Provide the [x, y] coordinate of the cell's center where the given text is located.  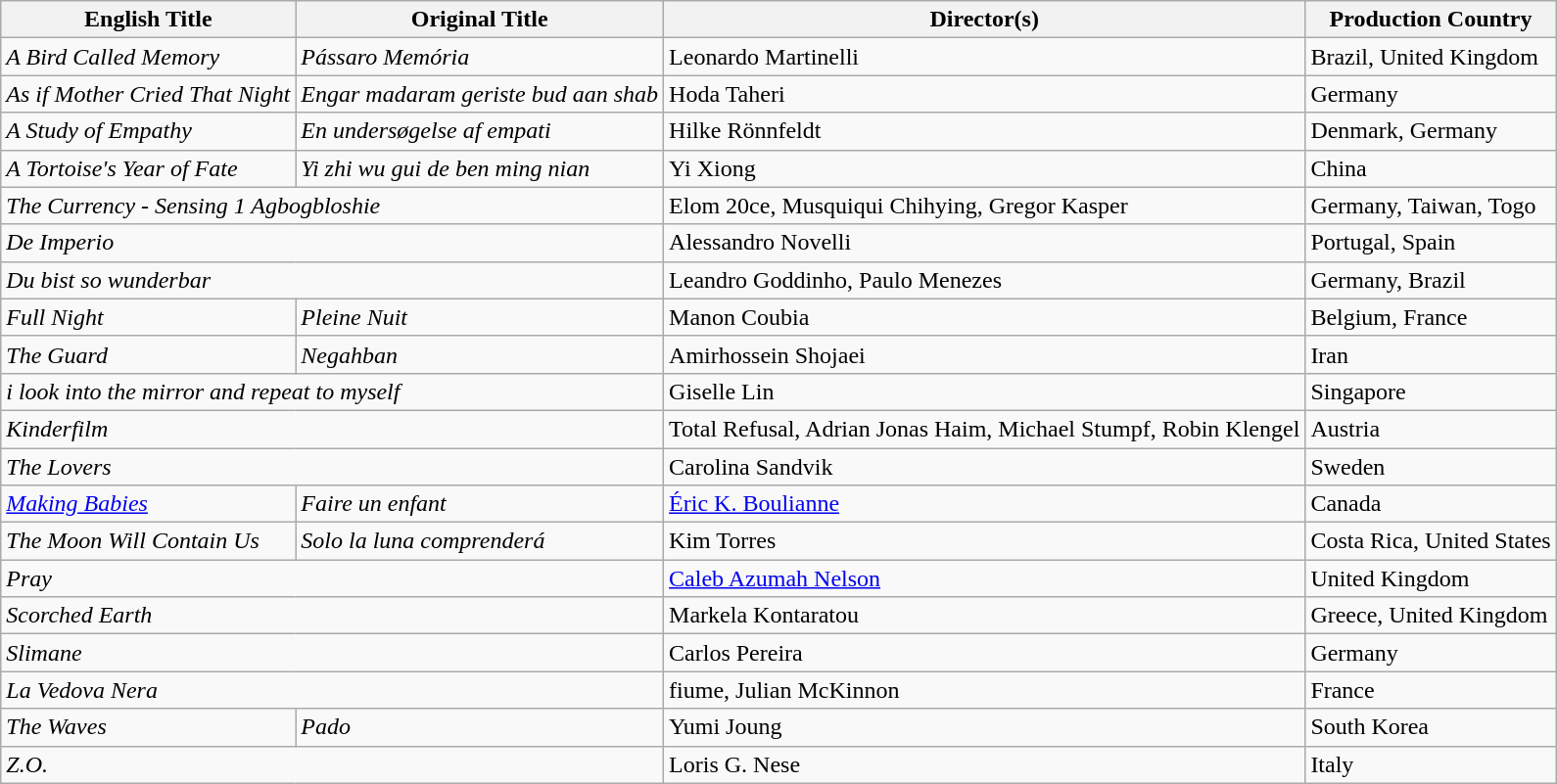
Austria [1431, 429]
Singapore [1431, 392]
Pado [480, 727]
De Imperio [333, 243]
Pray [333, 578]
Germany, Brazil [1431, 280]
Manon Coubia [985, 317]
Amirhossein Shojaei [985, 354]
The Moon Will Contain Us [149, 541]
Hilke Rönnfeldt [985, 131]
Engar madaram geriste bud aan shab [480, 94]
Leandro Goddinho, Paulo Menezes [985, 280]
Solo la luna comprenderá [480, 541]
Faire un enfant [480, 504]
China [1431, 168]
Total Refusal, Adrian Jonas Haim, Michael Stumpf, Robin Klengel [985, 429]
i look into the mirror and repeat to myself [333, 392]
Carlos Pereira [985, 653]
France [1431, 690]
The Guard [149, 354]
Scorched Earth [333, 616]
Brazil, United Kingdom [1431, 57]
Belgium, France [1431, 317]
The Currency - Sensing 1 Agbogbloshie [333, 206]
Portugal, Spain [1431, 243]
Director(s) [985, 20]
Canada [1431, 504]
A Study of Empathy [149, 131]
Pássaro Memória [480, 57]
The Lovers [333, 467]
Carolina Sandvik [985, 467]
The Waves [149, 727]
La Vedova Nera [333, 690]
Pleine Nuit [480, 317]
Yumi Joung [985, 727]
South Korea [1431, 727]
English Title [149, 20]
United Kingdom [1431, 578]
Giselle Lin [985, 392]
Full Night [149, 317]
Production Country [1431, 20]
fiume, Julian McKinnon [985, 690]
En undersøgelse af empati [480, 131]
Du bist so wunderbar [333, 280]
Caleb Azumah Nelson [985, 578]
Kim Torres [985, 541]
Markela Kontaratou [985, 616]
Making Babies [149, 504]
Denmark, Germany [1431, 131]
A Bird Called Memory [149, 57]
Negahban [480, 354]
Éric K. Boulianne [985, 504]
Italy [1431, 764]
Original Title [480, 20]
Hoda Taheri [985, 94]
Greece, United Kingdom [1431, 616]
Alessandro Novelli [985, 243]
Yi Xiong [985, 168]
Sweden [1431, 467]
Elom 20ce, Musquiqui Chihying, Gregor Kasper [985, 206]
Loris G. Nese [985, 764]
Costa Rica, United States [1431, 541]
Slimane [333, 653]
Z.O. [333, 764]
Yi zhi wu gui de ben ming nian [480, 168]
As if Mother Cried That Night [149, 94]
Iran [1431, 354]
A Tortoise's Year of Fate [149, 168]
Leonardo Martinelli [985, 57]
Germany, Taiwan, Togo [1431, 206]
Kinderfilm [333, 429]
